Scan for the cell matching the given text and deliver its [X, Y] coordinate at center. 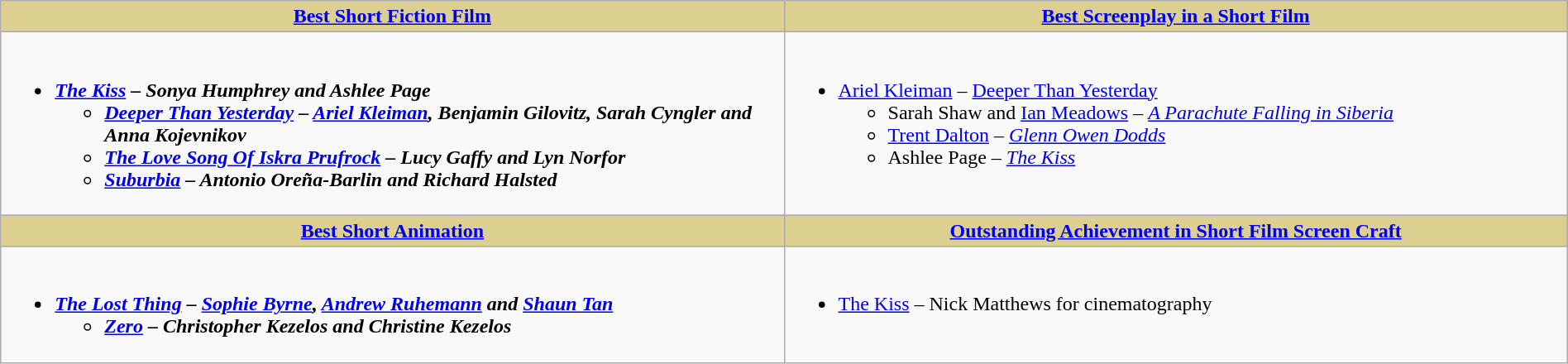
Best Screenplay in a Short Film [1176, 17]
The Kiss – Nick Matthews for cinematography [1176, 304]
Outstanding Achievement in Short Film Screen Craft [1176, 231]
Ariel Kleiman – Deeper Than YesterdaySarah Shaw and Ian Meadows – A Parachute Falling in SiberiaTrent Dalton – Glenn Owen DoddsAshlee Page – The Kiss [1176, 124]
Best Short Fiction Film [392, 17]
The Lost Thing – Sophie Byrne, Andrew Ruhemann and Shaun TanZero – Christopher Kezelos and Christine Kezelos [392, 304]
Best Short Animation [392, 231]
